Pinpoint the cell where the given text exists, returning its (X, Y) midpoint coordinate. 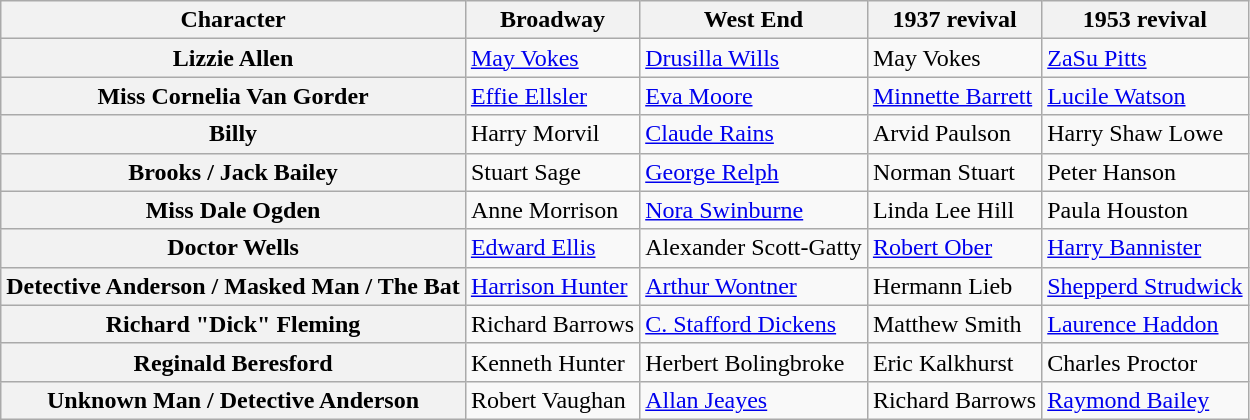
Harry Shaw Lowe (1145, 134)
Hermann Lieb (954, 286)
Minnette Barrett (954, 96)
Herbert Bolingbroke (754, 362)
Edward Ellis (552, 248)
Anne Morrison (552, 210)
Linda Lee Hill (954, 210)
Laurence Haddon (1145, 324)
Broadway (552, 20)
Billy (234, 134)
Matthew Smith (954, 324)
Brooks / Jack Bailey (234, 172)
Robert Vaughan (552, 400)
Robert Ober (954, 248)
Allan Jeayes (754, 400)
C. Stafford Dickens (754, 324)
Drusilla Wills (754, 58)
1953 revival (1145, 20)
Shepperd Strudwick (1145, 286)
Character (234, 20)
Arvid Paulson (954, 134)
Eva Moore (754, 96)
Charles Proctor (1145, 362)
Miss Cornelia Van Gorder (234, 96)
George Relph (754, 172)
Norman Stuart (954, 172)
Lucile Watson (1145, 96)
Harry Bannister (1145, 248)
Raymond Bailey (1145, 400)
Arthur Wontner (754, 286)
Effie Ellsler (552, 96)
Eric Kalkhurst (954, 362)
West End (754, 20)
Harrison Hunter (552, 286)
Harry Morvil (552, 134)
Miss Dale Ogden (234, 210)
Richard "Dick" Fleming (234, 324)
Nora Swinburne (754, 210)
Stuart Sage (552, 172)
Detective Anderson / Masked Man / The Bat (234, 286)
Paula Houston (1145, 210)
Reginald Beresford (234, 362)
Peter Hanson (1145, 172)
1937 revival (954, 20)
ZaSu Pitts (1145, 58)
Doctor Wells (234, 248)
Claude Rains (754, 134)
Kenneth Hunter (552, 362)
Unknown Man / Detective Anderson (234, 400)
Lizzie Allen (234, 58)
Alexander Scott-Gatty (754, 248)
